Scan for the cell matching the given text and deliver its [x, y] coordinate at center. 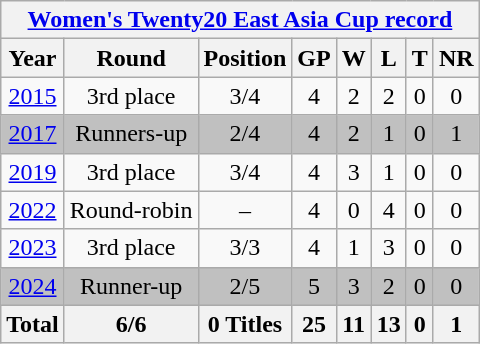
NR [456, 58]
2024 [33, 286]
0 Titles [245, 324]
Runner-up [131, 286]
Year [33, 58]
W [354, 58]
2023 [33, 248]
GP [314, 58]
Total [33, 324]
L [388, 58]
Runners-up [131, 134]
2015 [33, 96]
3/3 [245, 248]
13 [388, 324]
Position [245, 58]
2017 [33, 134]
2/5 [245, 286]
– [245, 210]
Women's Twenty20 East Asia Cup record [240, 20]
11 [354, 324]
2022 [33, 210]
Round-robin [131, 210]
Round [131, 58]
5 [314, 286]
T [420, 58]
2/4 [245, 134]
2019 [33, 172]
6/6 [131, 324]
25 [314, 324]
